Output the (X, Y) coordinate of the center of the cell containing the given text.  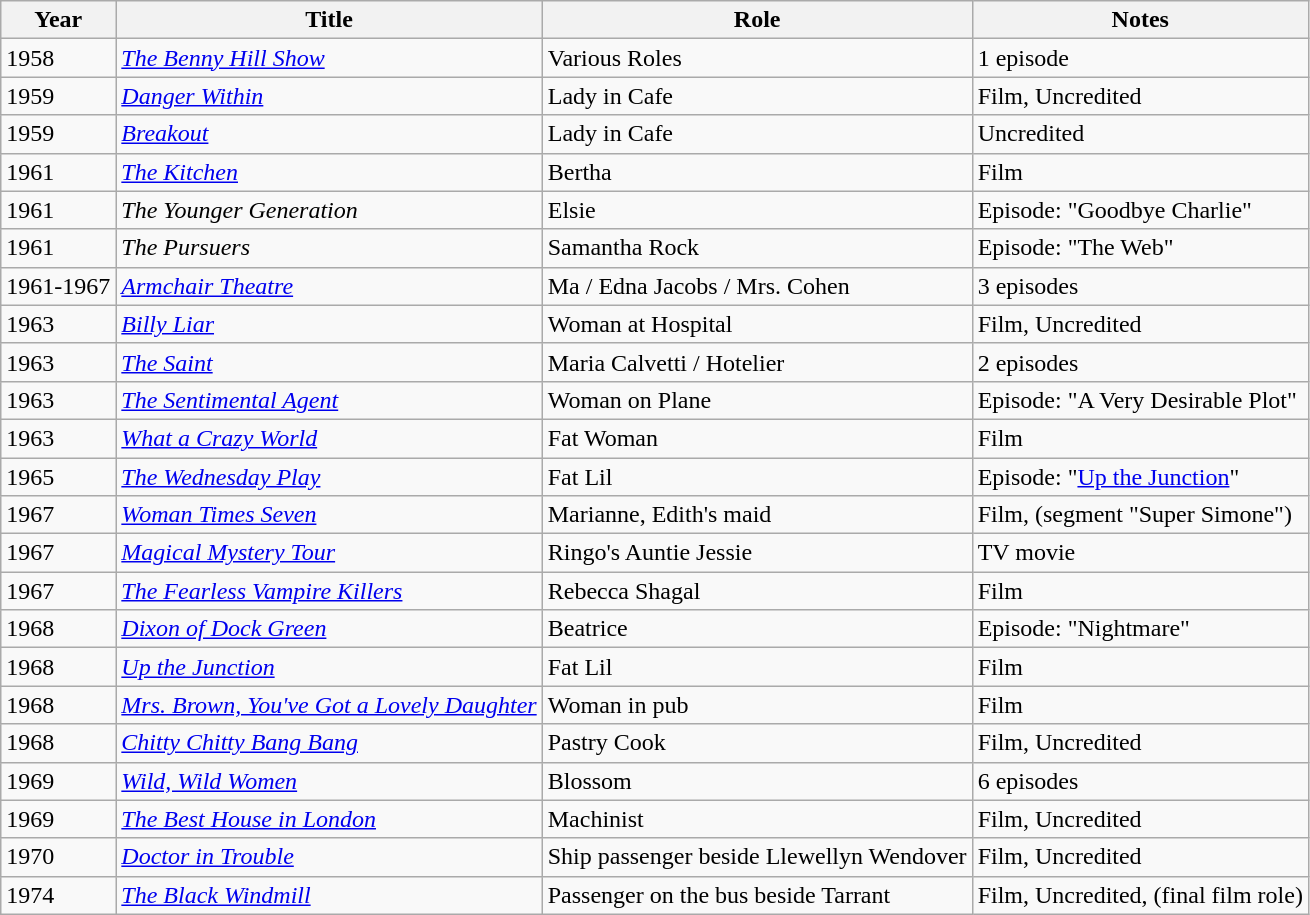
3 episodes (1140, 286)
Billy Liar (329, 324)
Episode: "A Very Desirable Plot" (1140, 400)
Maria Calvetti / Hotelier (757, 362)
The Fearless Vampire Killers (329, 591)
Bertha (757, 172)
The Black Windmill (329, 895)
Breakout (329, 134)
Woman Times Seven (329, 515)
Film, (segment "Super Simone") (1140, 515)
Woman on Plane (757, 400)
1958 (58, 58)
Up the Junction (329, 667)
1965 (58, 477)
Ma / Edna Jacobs / Mrs. Cohen (757, 286)
Mrs. Brown, You've Got a Lovely Daughter (329, 705)
Dixon of Dock Green (329, 629)
Beatrice (757, 629)
Episode: "Goodbye Charlie" (1140, 210)
Title (329, 20)
Samantha Rock (757, 248)
6 episodes (1140, 781)
TV movie (1140, 553)
Episode: "Up the Junction" (1140, 477)
Fat Woman (757, 438)
The Wednesday Play (329, 477)
What a Crazy World (329, 438)
The Pursuers (329, 248)
Magical Mystery Tour (329, 553)
The Younger Generation (329, 210)
2 episodes (1140, 362)
Wild, Wild Women (329, 781)
Role (757, 20)
Woman in pub (757, 705)
Ringo's Auntie Jessie (757, 553)
Episode: "Nightmare" (1140, 629)
Machinist (757, 819)
1 episode (1140, 58)
Uncredited (1140, 134)
The Sentimental Agent (329, 400)
Rebecca Shagal (757, 591)
Passenger on the bus beside Tarrant (757, 895)
Armchair Theatre (329, 286)
Film, Uncredited, (final film role) (1140, 895)
1970 (58, 857)
The Best House in London (329, 819)
1974 (58, 895)
Various Roles (757, 58)
1961-1967 (58, 286)
Woman at Hospital (757, 324)
Doctor in Trouble (329, 857)
Ship passenger beside Llewellyn Wendover (757, 857)
The Benny Hill Show (329, 58)
Blossom (757, 781)
Chitty Chitty Bang Bang (329, 743)
Elsie (757, 210)
Episode: "The Web" (1140, 248)
Year (58, 20)
The Saint (329, 362)
Danger Within (329, 96)
The Kitchen (329, 172)
Marianne, Edith's maid (757, 515)
Pastry Cook (757, 743)
Notes (1140, 20)
